Determine the [X, Y] coordinate at the center of the cell enclosing the given text.  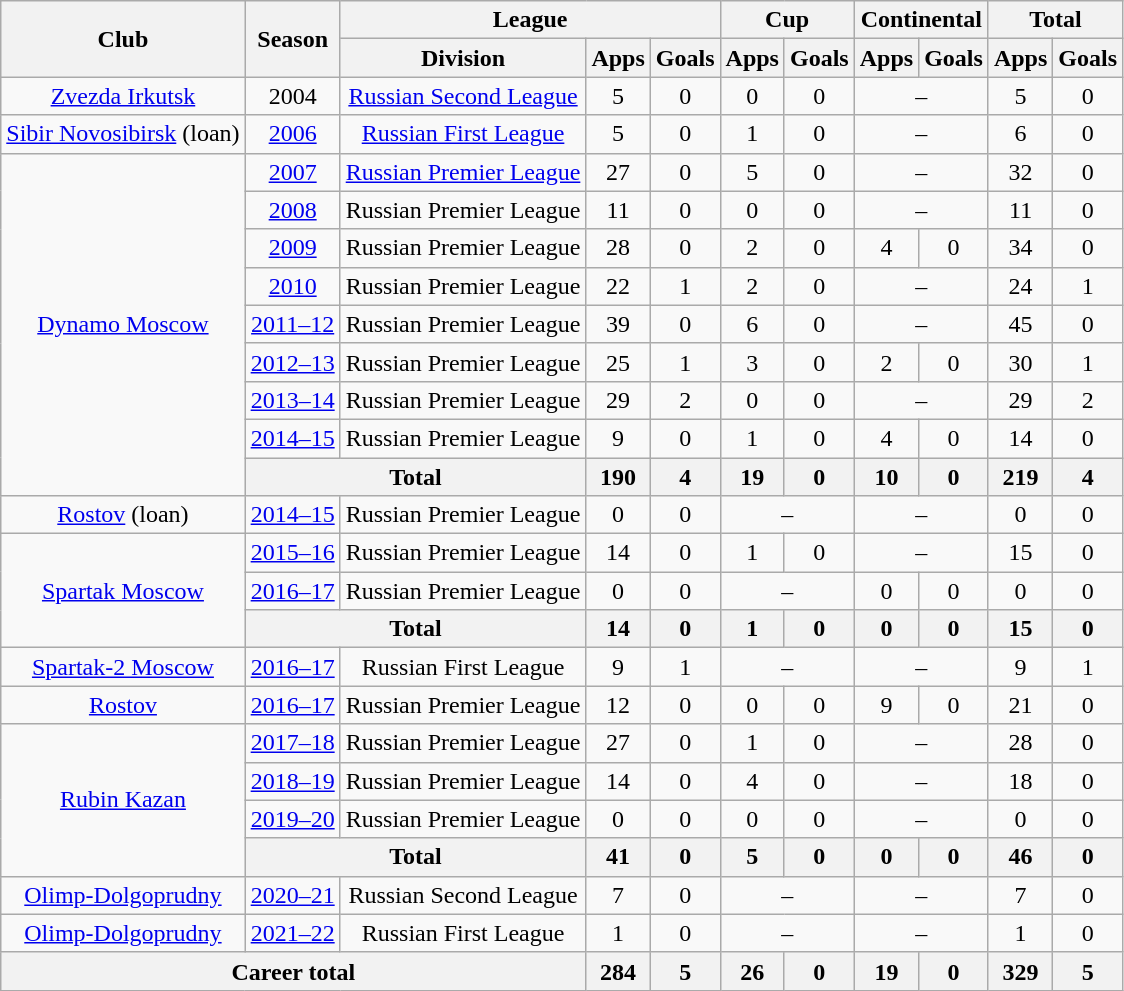
League [530, 20]
Spartak Moscow [123, 591]
45 [1020, 324]
Cup [787, 20]
21 [1020, 705]
30 [1020, 362]
Rostov [123, 705]
Spartak-2 Moscow [123, 667]
2018–19 [292, 781]
Zvezda Irkutsk [123, 96]
284 [618, 971]
2013–14 [292, 400]
2012–13 [292, 362]
Rubin Kazan [123, 800]
2010 [292, 286]
2008 [292, 210]
46 [1020, 857]
24 [1020, 286]
2017–18 [292, 743]
2011–12 [292, 324]
2006 [292, 134]
39 [618, 324]
18 [1020, 781]
329 [1020, 971]
2021–22 [292, 933]
2009 [292, 248]
22 [618, 286]
2015–16 [292, 553]
41 [618, 857]
Career total [294, 971]
Rostov (loan) [123, 515]
34 [1020, 248]
Club [123, 39]
2019–20 [292, 819]
10 [886, 477]
219 [1020, 477]
32 [1020, 172]
26 [752, 971]
Dynamo Moscow [123, 324]
190 [618, 477]
Division [463, 58]
2004 [292, 96]
Season [292, 39]
12 [618, 705]
3 [752, 362]
2007 [292, 172]
25 [618, 362]
Continental [921, 20]
2020–21 [292, 895]
Sibir Novosibirsk (loan) [123, 134]
